Capture the cell that displays the provided text and extract its [x, y] central coordinate. 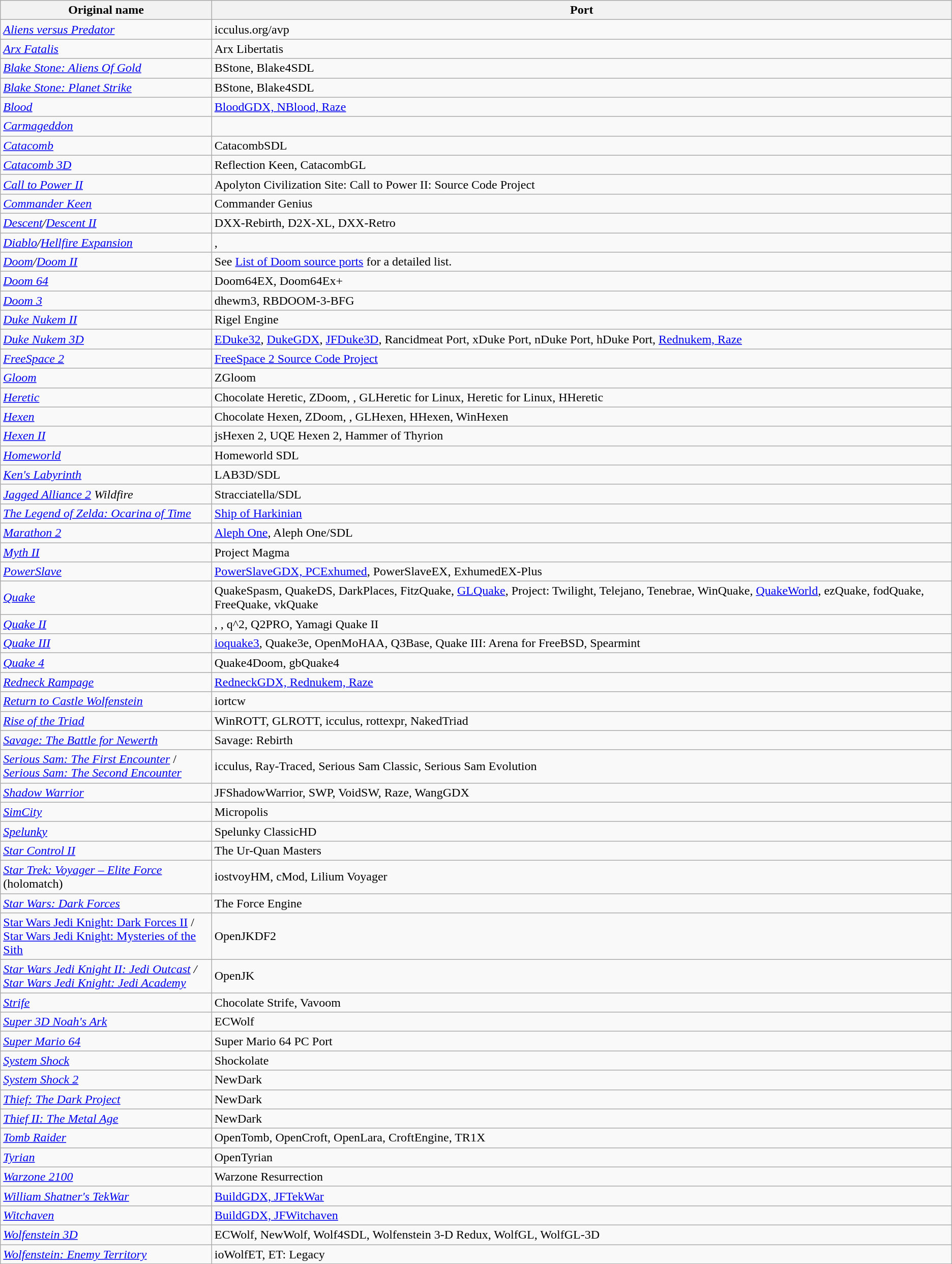
Reflection Keen, CatacombGL [582, 165]
Spelunky [106, 831]
DXX-Rebirth, D2X-XL, DXX-Retro [582, 223]
Redneck Rampage [106, 682]
Ship of Harkinian [582, 513]
Chocolate Hexen, ZDoom, , GLHexen, HHexen, WinHexen [582, 417]
Original name [106, 10]
Carmageddon [106, 126]
Thief II: The Metal Age [106, 1119]
Star Wars: Dark Forces [106, 903]
Hexen [106, 417]
PowerSlaveGDX, PCExhumed, PowerSlaveEX, ExhumedEX-Plus [582, 572]
Doom 64 [106, 281]
Myth II [106, 552]
Quake [106, 598]
Homeworld [106, 455]
SimCity [106, 812]
, , q^2, Q2PRO, Yamagi Quake II [582, 624]
CatacombSDL [582, 145]
Aleph One, Aleph One/SDL [582, 533]
Call to Power II [106, 184]
The Force Engine [582, 903]
Doom/Doom II [106, 262]
Star Wars Jedi Knight: Dark Forces II / Star Wars Jedi Knight: Mysteries of the Sith [106, 936]
Jagged Alliance 2 Wildfire [106, 494]
Quake4Doom, gbQuake4 [582, 663]
Blake Stone: Aliens Of Gold [106, 68]
System Shock 2 [106, 1080]
Commander Keen [106, 203]
Duke Nukem 3D [106, 339]
Blood [106, 107]
jsHexen 2, UQE Hexen 2, Hammer of Thyrion [582, 436]
Strife [106, 1003]
BuildGDX, JFWitchaven [582, 1215]
Diablo/Hellfire Expansion [106, 243]
Chocolate Strife, Vavoom [582, 1003]
Super 3D Noah's Ark [106, 1022]
Catacomb [106, 145]
Hexen II [106, 436]
Return to Castle Wolfenstein [106, 701]
System Shock [106, 1061]
Shockolate [582, 1061]
PowerSlave [106, 572]
Star Wars Jedi Knight II: Jedi Outcast /Star Wars Jedi Knight: Jedi Academy [106, 977]
OpenTyrian [582, 1157]
Savage: Rebirth [582, 740]
FreeSpace 2 [106, 359]
Aliens versus Predator [106, 30]
Descent/Descent II [106, 223]
Wolfenstein: Enemy Territory [106, 1254]
OpenJK [582, 977]
Micropolis [582, 812]
ioWolfET, ET: Legacy [582, 1254]
Doom64EX, Doom64Ex+ [582, 281]
Ken's Labyrinth [106, 475]
ZGloom [582, 378]
iostvoyHM, cMod, Lilium Voyager [582, 877]
Super Mario 64 PC Port [582, 1041]
The Ur-Quan Masters [582, 850]
Tomb Raider [106, 1138]
See List of Doom source ports for a detailed list. [582, 262]
Duke Nukem II [106, 320]
Thief: The Dark Project [106, 1099]
The Legend of Zelda: Ocarina of Time [106, 513]
Port [582, 10]
BloodGDX, NBlood, Raze [582, 107]
OpenJKDF2 [582, 936]
Arx Libertatis [582, 49]
Savage: The Battle for Newerth [106, 740]
Warzone 2100 [106, 1177]
Shadow Warrior [106, 792]
OpenTomb, OpenCroft, OpenLara, CroftEngine, TR1X [582, 1138]
Tyrian [106, 1157]
Doom 3 [106, 301]
Quake III [106, 643]
Stracciatella/SDL [582, 494]
BuildGDX, JFTekWar [582, 1196]
Serious Sam: The First Encounter / Serious Sam: The Second Encounter [106, 766]
Wolfenstein 3D [106, 1234]
Homeworld SDL [582, 455]
Blake Stone: Planet Strike [106, 87]
icculus, Ray-Traced, Serious Sam Classic, Serious Sam Evolution [582, 766]
ECWolf, NewWolf, Wolf4SDL, Wolfenstein 3-D Redux, WolfGL, WolfGL-3D [582, 1234]
Rigel Engine [582, 320]
Star Trek: Voyager – Elite Force (holomatch) [106, 877]
, [582, 243]
LAB3D/SDL [582, 475]
WinROTT, GLROTT, icculus, rottexpr, NakedTriad [582, 721]
Witchaven [106, 1215]
ECWolf [582, 1022]
Gloom [106, 378]
RedneckGDX, Rednukem, Raze [582, 682]
Spelunky ClassicHD [582, 831]
Catacomb 3D [106, 165]
Quake II [106, 624]
ioquake3, Quake3e, OpenMoHAA, Q3Base, Quake III: Arena for FreeBSD, Spearmint [582, 643]
Super Mario 64 [106, 1041]
dhewm3, RBDOOM-3-BFG [582, 301]
Apolyton Civilization Site: Call to Power II: Source Code Project [582, 184]
JFShadowWarrior, SWP, VoidSW, Raze, WangGDX [582, 792]
Rise of the Triad [106, 721]
FreeSpace 2 Source Code Project [582, 359]
Marathon 2 [106, 533]
Project Magma [582, 552]
William Shatner's TekWar [106, 1196]
icculus.org/avp [582, 30]
Commander Genius [582, 203]
Warzone Resurrection [582, 1177]
Chocolate Heretic, ZDoom, , GLHeretic for Linux, Heretic for Linux, HHeretic [582, 397]
iortcw [582, 701]
EDuke32, DukeGDX, JFDuke3D, Rancidmeat Port, xDuke Port, nDuke Port, hDuke Port, Rednukem, Raze [582, 339]
Quake 4 [106, 663]
Arx Fatalis [106, 49]
Star Control II [106, 850]
Heretic [106, 397]
